Pinpoint the cell where the given text exists, returning its [x, y] midpoint coordinate. 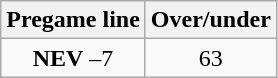
63 [210, 58]
Pregame line [74, 20]
Over/under [210, 20]
NEV –7 [74, 58]
